Capture the cell that displays the provided text and extract its [x, y] central coordinate. 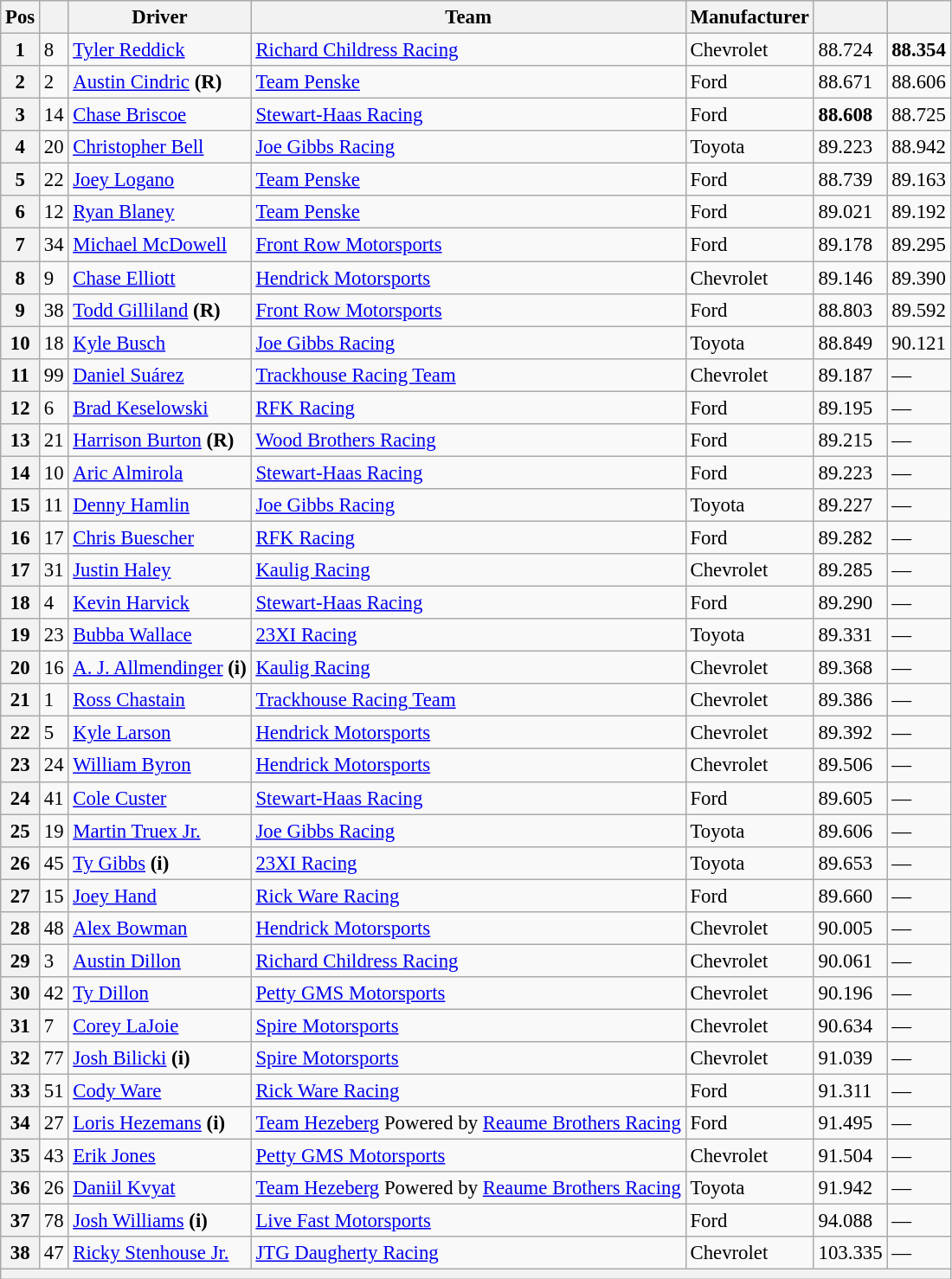
Chase Briscoe [159, 115]
Kyle Busch [159, 343]
89.660 [850, 896]
89.178 [850, 245]
89.187 [850, 375]
43 [54, 1156]
Aric Almirola [159, 472]
88.724 [850, 50]
13 [21, 440]
Joey Hand [159, 896]
Team [468, 17]
Denny Hamlin [159, 505]
Josh Bilicki (i) [159, 1058]
Bubba Wallace [159, 635]
45 [54, 863]
32 [21, 1058]
Ty Gibbs (i) [159, 863]
36 [21, 1188]
Harrison Burton (R) [159, 440]
89.331 [850, 635]
99 [54, 375]
28 [21, 929]
89.390 [919, 278]
47 [54, 1254]
88.671 [850, 82]
33 [21, 1091]
89.653 [850, 863]
89.392 [850, 733]
89.386 [850, 700]
89.227 [850, 505]
91.504 [850, 1156]
Ross Chastain [159, 700]
89.368 [850, 668]
88.803 [850, 310]
Austin Cindric (R) [159, 82]
Austin Dillon [159, 961]
Justin Haley [159, 570]
Cole Custer [159, 798]
Christopher Bell [159, 147]
Chris Buescher [159, 537]
A. J. Allmendinger (i) [159, 668]
Cody Ware [159, 1091]
Chase Elliott [159, 278]
Alex Bowman [159, 929]
78 [54, 1221]
Ty Dillon [159, 993]
Michael McDowell [159, 245]
90.196 [850, 993]
90.061 [850, 961]
90.121 [919, 343]
42 [54, 993]
89.021 [850, 212]
Live Fast Motorsports [468, 1221]
91.311 [850, 1091]
Tyler Reddick [159, 50]
77 [54, 1058]
Kevin Harvick [159, 603]
88.739 [850, 180]
91.495 [850, 1123]
89.606 [850, 831]
Joey Logano [159, 180]
103.335 [850, 1254]
William Byron [159, 766]
89.605 [850, 798]
89.195 [850, 408]
Wood Brothers Racing [468, 440]
29 [21, 961]
Pos [21, 17]
88.354 [919, 50]
89.285 [850, 570]
88.849 [850, 343]
91.039 [850, 1058]
89.146 [850, 278]
Daniel Suárez [159, 375]
JTG Daugherty Racing [468, 1254]
91.942 [850, 1188]
90.634 [850, 1025]
Martin Truex Jr. [159, 831]
88.608 [850, 115]
88.606 [919, 82]
Ryan Blaney [159, 212]
89.506 [850, 766]
89.215 [850, 440]
89.163 [919, 180]
94.088 [850, 1221]
89.290 [850, 603]
Brad Keselowski [159, 408]
51 [54, 1091]
89.282 [850, 537]
Loris Hezemans (i) [159, 1123]
37 [21, 1221]
89.295 [919, 245]
48 [54, 929]
30 [21, 993]
25 [21, 831]
Manufacturer [749, 17]
Josh Williams (i) [159, 1221]
89.592 [919, 310]
Daniil Kvyat [159, 1188]
Ricky Stenhouse Jr. [159, 1254]
41 [54, 798]
88.942 [919, 147]
89.192 [919, 212]
Erik Jones [159, 1156]
90.005 [850, 929]
88.725 [919, 115]
Todd Gilliland (R) [159, 310]
Corey LaJoie [159, 1025]
35 [21, 1156]
Driver [159, 17]
Kyle Larson [159, 733]
